Detect which cell encompasses the target text, then output its (x, y) center coordinate. 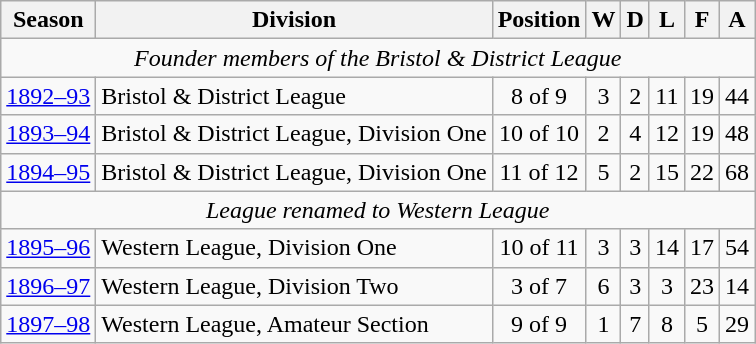
4 (635, 134)
Division (294, 20)
Western League, Division One (294, 248)
11 (666, 96)
8 (666, 324)
Western League, Division Two (294, 286)
1896–97 (48, 286)
Season (48, 20)
W (604, 20)
3 of 7 (539, 286)
F (702, 20)
Founder members of the Bristol & District League (378, 58)
11 of 12 (539, 172)
1894–95 (48, 172)
8 of 9 (539, 96)
29 (738, 324)
22 (702, 172)
Western League, Amateur Section (294, 324)
10 of 10 (539, 134)
54 (738, 248)
17 (702, 248)
6 (604, 286)
7 (635, 324)
1893–94 (48, 134)
48 (738, 134)
1897–98 (48, 324)
15 (666, 172)
10 of 11 (539, 248)
12 (666, 134)
1892–93 (48, 96)
1 (604, 324)
68 (738, 172)
9 of 9 (539, 324)
D (635, 20)
23 (702, 286)
A (738, 20)
Position (539, 20)
1895–96 (48, 248)
44 (738, 96)
Bristol & District League (294, 96)
League renamed to Western League (378, 210)
L (666, 20)
